Output the (X, Y) coordinate of the center of the cell containing the given text.  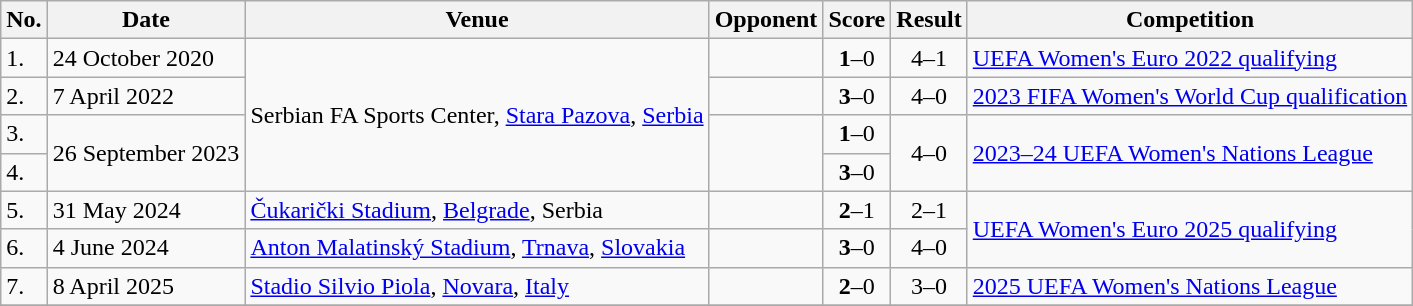
7 April 2022 (146, 96)
5. (24, 210)
Stadio Silvio Piola, Novara, Italy (477, 286)
Result (929, 20)
24 October 2020 (146, 58)
No. (24, 20)
4 June 2024 (146, 248)
UEFA Women's Euro 2022 qualifying (1190, 58)
31 May 2024 (146, 210)
2023 FIFA Women's World Cup qualification (1190, 96)
3. (24, 134)
4–1 (929, 58)
Venue (477, 20)
7. (24, 286)
Score (857, 20)
Serbian FA Sports Center, Stara Pazova, Serbia (477, 115)
Date (146, 20)
2–0 (857, 286)
6. (24, 248)
UEFA Women's Euro 2025 qualifying (1190, 229)
2025 UEFA Women's Nations League (1190, 286)
Čukarički Stadium, Belgrade, Serbia (477, 210)
Opponent (766, 20)
8 April 2025 (146, 286)
Anton Malatinský Stadium, Trnava, Slovakia (477, 248)
2. (24, 96)
2023–24 UEFA Women's Nations League (1190, 153)
4. (24, 172)
1. (24, 58)
26 September 2023 (146, 153)
Competition (1190, 20)
